Scan for the cell matching the given text and deliver its [X, Y] coordinate at center. 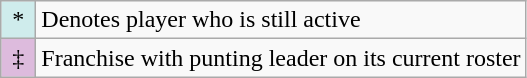
* [18, 20]
‡ [18, 58]
Denotes player who is still active [281, 20]
Franchise with punting leader on its current roster [281, 58]
